Pinpoint the cell where the given text exists, returning its [x, y] midpoint coordinate. 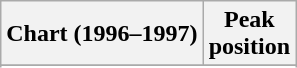
Peakposition [249, 34]
Chart (1996–1997) [102, 34]
